Detect which cell encompasses the target text, then output its (X, Y) center coordinate. 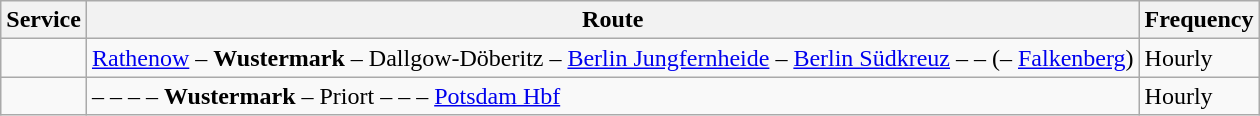
Frequency (1199, 20)
– – – – Wustermark – Priort – – – Potsdam Hbf (612, 96)
Route (612, 20)
Rathenow – Wustermark – Dallgow-Döberitz – Berlin Jungfernheide – Berlin Südkreuz – – (– Falkenberg) (612, 58)
Service (44, 20)
